Pinpoint the cell where the given text exists, returning its [x, y] midpoint coordinate. 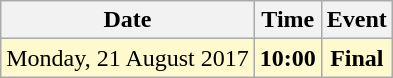
Final [356, 58]
Event [356, 20]
Date [128, 20]
Monday, 21 August 2017 [128, 58]
Time [288, 20]
10:00 [288, 58]
